Scan for the cell matching the given text and deliver its [X, Y] coordinate at center. 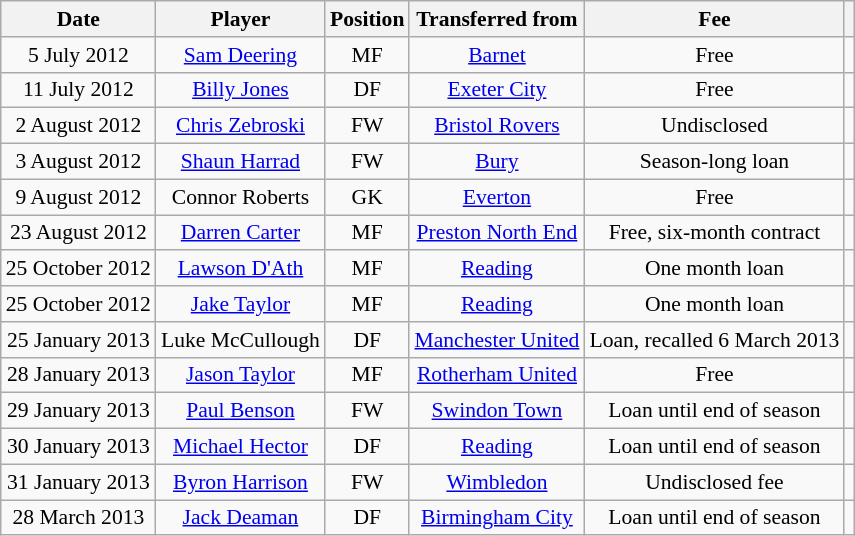
Transferred from [496, 19]
Paul Benson [240, 411]
Date [78, 19]
31 January 2013 [78, 482]
Jason Taylor [240, 375]
11 July 2012 [78, 90]
Byron Harrison [240, 482]
30 January 2013 [78, 447]
28 January 2013 [78, 375]
Swindon Town [496, 411]
5 July 2012 [78, 55]
23 August 2012 [78, 233]
Birmingham City [496, 518]
Shaun Harrad [240, 162]
2 August 2012 [78, 126]
Loan, recalled 6 March 2013 [714, 340]
Michael Hector [240, 447]
29 January 2013 [78, 411]
Bury [496, 162]
Billy Jones [240, 90]
Exeter City [496, 90]
Luke McCullough [240, 340]
Undisclosed fee [714, 482]
Rotherham United [496, 375]
Position [367, 19]
Jake Taylor [240, 304]
Jack Deaman [240, 518]
Sam Deering [240, 55]
25 January 2013 [78, 340]
Everton [496, 197]
9 August 2012 [78, 197]
Chris Zebroski [240, 126]
3 August 2012 [78, 162]
Manchester United [496, 340]
Wimbledon [496, 482]
Lawson D'Ath [240, 269]
Free, six-month contract [714, 233]
28 March 2013 [78, 518]
Undisclosed [714, 126]
Connor Roberts [240, 197]
Preston North End [496, 233]
GK [367, 197]
Darren Carter [240, 233]
Bristol Rovers [496, 126]
Player [240, 19]
Fee [714, 19]
Barnet [496, 55]
Season-long loan [714, 162]
